Output the [x, y] coordinate of the center of the cell containing the given text.  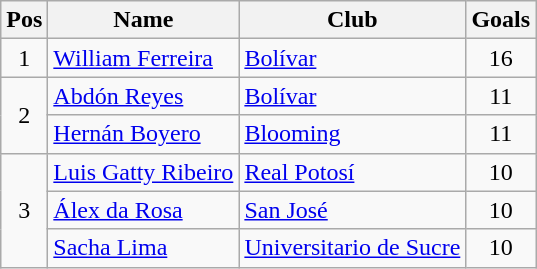
William Ferreira [144, 58]
3 [24, 210]
Club [352, 20]
San José [352, 210]
Blooming [352, 134]
Álex da Rosa [144, 210]
16 [501, 58]
Sacha Lima [144, 248]
Luis Gatty Ribeiro [144, 172]
Abdón Reyes [144, 96]
1 [24, 58]
Real Potosí [352, 172]
Goals [501, 20]
2 [24, 115]
Hernán Boyero [144, 134]
Universitario de Sucre [352, 248]
Name [144, 20]
Pos [24, 20]
